For the text-containing cell, return its midpoint in [X, Y] coordinate format. 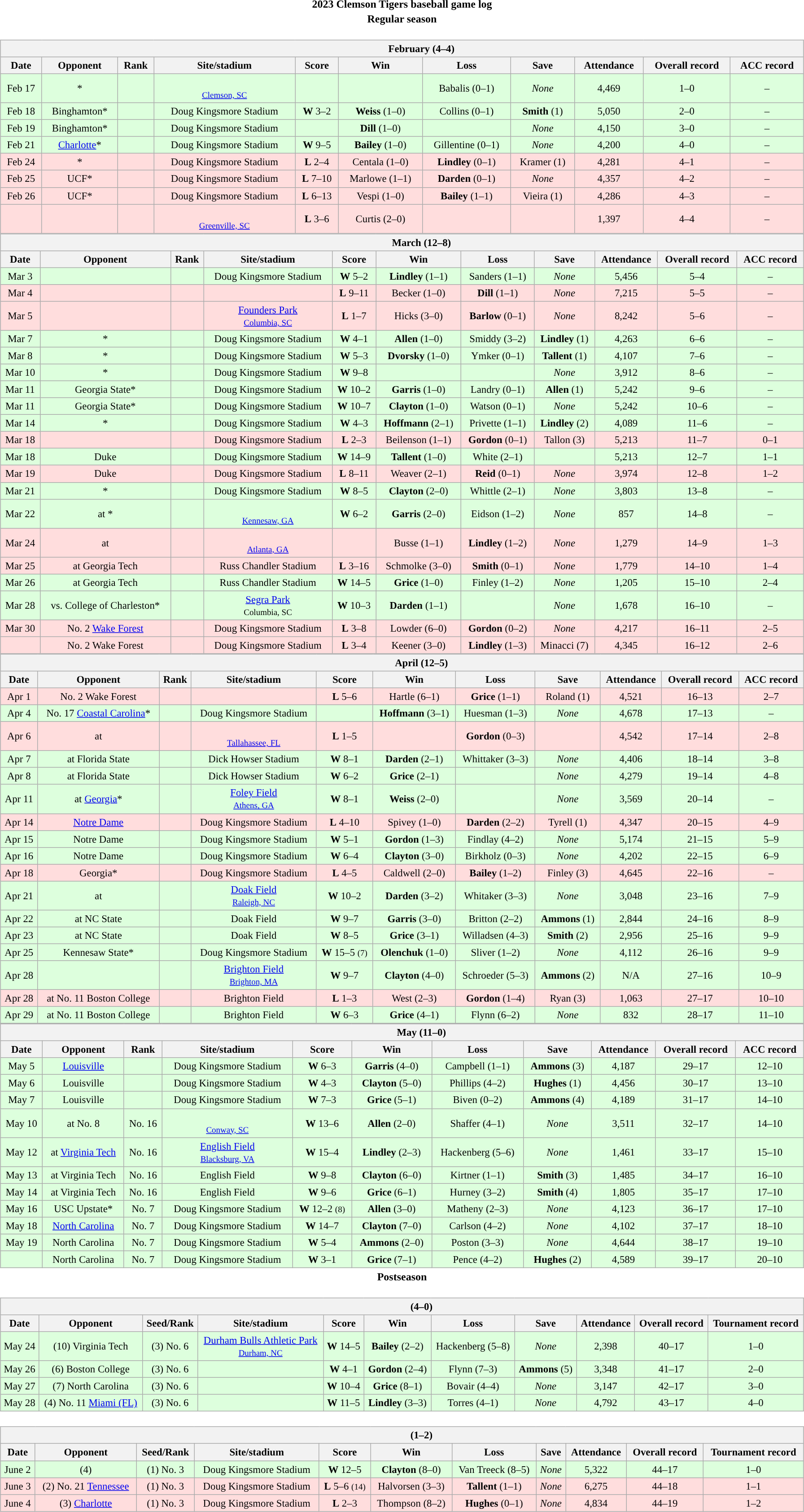
Apr 8 [19, 776]
30–17 [695, 1083]
Clayton (4–0) [415, 975]
vs. College of Charleston* [105, 605]
Ryan (3) [568, 998]
8–9 [771, 919]
Clayton (7–0) [392, 1226]
3,912 [626, 373]
Roland (1) [568, 696]
3,048 [631, 895]
Finley (1–2) [498, 582]
43–17 [671, 1403]
Mar 24 [20, 542]
Tallahassee, FL [254, 736]
Lindley (1–2) [498, 542]
at No. 8 [83, 1123]
(4) [86, 1469]
L 9–11 [354, 293]
4,347 [631, 822]
Ammons (1) [568, 919]
Biven (0–2) [477, 1100]
1,397 [609, 219]
Pence (4–2) [477, 1259]
1,485 [623, 1175]
Hughes (0–1) [494, 1503]
Doak FieldRaleigh, NC [254, 895]
4,834 [596, 1503]
February (4–4) [402, 48]
3–8 [771, 759]
April (12–5) [402, 663]
L 2–4 [317, 162]
Mar 28 [20, 605]
Garris (3–0) [415, 919]
Grice (5–1) [392, 1100]
May 24 [20, 1346]
26–16 [700, 952]
2–6 [770, 645]
Mar 5 [20, 316]
Garris (1–0) [419, 389]
4,263 [626, 339]
W 15–4 [322, 1152]
May 10 [22, 1123]
10–9 [771, 975]
28–17 [700, 1015]
L 3–4 [354, 645]
Darden (0–1) [467, 179]
L 4–10 [345, 822]
33–17 [695, 1152]
L 4–5 [345, 873]
19–14 [700, 776]
Feb 25 [21, 179]
Founders ParkColumbia, SC [268, 316]
Ammons (2) [568, 975]
L 3–6 [317, 219]
Sliver (1–2) [495, 952]
Gordon (1–4) [495, 998]
Kennesaw State* [99, 952]
May 28 [20, 1403]
3,569 [631, 799]
Whitaker (3–3) [495, 895]
4,406 [631, 759]
7–6 [697, 356]
Foley FieldAthens, GA [254, 799]
Grice (1–0) [419, 582]
Mar 4 [20, 293]
Tallon (3) [564, 440]
5–4 [697, 276]
Curtis (2–0) [380, 219]
38–17 [695, 1243]
25–16 [700, 936]
Apr 23 [19, 936]
Babalis (0–1) [467, 88]
3,348 [606, 1369]
Feb 17 [21, 88]
Tallent (1) [564, 356]
2–8 [771, 736]
1,678 [626, 605]
May 5 [22, 1066]
W 15–5 (7) [345, 952]
Mar 3 [20, 276]
Eidson (1–2) [498, 514]
Garris (4–0) [392, 1066]
W 11–5 [344, 1403]
6–6 [697, 339]
June 4 [18, 1503]
3,803 [626, 491]
4,644 [623, 1243]
Mar 22 [20, 514]
Apr 7 [19, 759]
(4–0) [402, 1306]
June 2 [18, 1469]
Britton (2–2) [495, 919]
4–8 [771, 776]
44–19 [665, 1503]
4,279 [631, 776]
Feb 26 [21, 196]
May 26 [20, 1369]
Clayton (8–0) [411, 1469]
35–17 [695, 1192]
May 27 [20, 1386]
Mar 10 [20, 373]
Flynn (7–3) [473, 1369]
Lindley (1) [564, 339]
Ammons (4) [557, 1100]
16–12 [697, 645]
Tyrell (1) [568, 822]
39–17 [695, 1259]
Gordon (0–1) [498, 440]
Whittaker (3–3) [495, 759]
May 7 [22, 1100]
4,542 [631, 736]
Grice (8–1) [398, 1386]
4,589 [623, 1259]
4,102 [623, 1226]
Allen (2–0) [392, 1123]
Grice (6–1) [392, 1192]
4,202 [631, 856]
Hurney (3–2) [477, 1192]
Grice (4–1) [415, 1015]
5–9 [771, 839]
Barlow (0–1) [498, 316]
Weiss (1–0) [380, 111]
4–1 [687, 162]
Hoffmann (3–1) [415, 713]
Sanders (1–1) [498, 276]
W 12–2 (8) [322, 1209]
Mar 21 [20, 491]
Hicks (3–0) [419, 316]
Darden (1–1) [419, 605]
1,279 [626, 542]
17–14 [700, 736]
Watson (0–1) [498, 406]
23–16 [700, 895]
May (11–0) [402, 1033]
Atlanta, GA [268, 542]
(1–2) [402, 1435]
7,215 [626, 293]
4,469 [609, 88]
22–16 [700, 873]
Apr 6 [19, 736]
(6) Boston College [91, 1369]
Vespi (1–0) [380, 196]
44–18 [665, 1486]
(10) Virginia Tech [91, 1346]
Clayton (6–0) [392, 1175]
L 3–16 [354, 566]
L 6–13 [317, 196]
Bailey (1–0) [380, 145]
L 5–6 (14) [345, 1486]
White (2–1) [498, 457]
W 10–3 [354, 605]
5–6 [697, 316]
Charlotte* [80, 145]
4–3 [687, 196]
4,123 [623, 1209]
24–16 [700, 919]
Caldwell (2–0) [415, 873]
Shaffer (4–1) [477, 1123]
19–10 [770, 1243]
Feb 18 [21, 111]
L 1–3 [345, 998]
W 5–3 [354, 356]
June 3 [18, 1486]
12–8 [697, 474]
Tallent (1–0) [419, 457]
13–8 [697, 491]
Schmolke (3–0) [419, 566]
W 6–4 [345, 856]
2–5 [770, 629]
Becker (1–0) [419, 293]
Whittle (2–1) [498, 491]
Hughes (2) [557, 1259]
Apr 11 [19, 799]
4,456 [623, 1083]
L 3–8 [354, 629]
W 9–5 [317, 145]
4,112 [631, 952]
Apr 15 [19, 839]
Smith (3) [557, 1175]
1,461 [623, 1152]
L 5–6 [345, 696]
4,286 [609, 196]
Apr 18 [19, 873]
West (2–3) [415, 998]
5,322 [596, 1469]
6,275 [596, 1486]
Allen (1) [564, 389]
2,956 [631, 936]
Clemson, SC [224, 88]
Gordon (0–3) [495, 736]
W 5–4 [322, 1243]
8–6 [697, 373]
W 13–6 [322, 1123]
Mar 8 [20, 356]
1–4 [770, 566]
31–17 [695, 1100]
Smiddy (3–2) [498, 339]
14–8 [697, 514]
W 9–6 [322, 1192]
Van Treeck (8–5) [494, 1469]
16–13 [700, 696]
4,189 [623, 1100]
10–6 [697, 406]
Willadsen (4–3) [495, 936]
(4) No. 11 Miami (FL) [91, 1403]
3,147 [606, 1386]
1,063 [631, 998]
5–5 [697, 293]
Dvorsky (1–0) [419, 356]
Apr 4 [19, 713]
Keener (3–0) [419, 645]
L 1–5 [345, 736]
2,398 [606, 1346]
41–17 [671, 1369]
W 5–1 [345, 839]
Beilenson (1–1) [419, 440]
Apr 25 [19, 952]
1,205 [626, 582]
N/A [631, 975]
4,357 [609, 179]
18–14 [700, 759]
Olenchuk (1–0) [415, 952]
Garris (2–0) [419, 514]
Feb 19 [21, 128]
36–17 [695, 1209]
May 18 [22, 1226]
9–6 [697, 389]
Mar 7 [20, 339]
2,844 [631, 919]
Feb 24 [21, 162]
Bailey (2–2) [398, 1346]
Clayton (2–0) [419, 491]
44–17 [665, 1469]
4,645 [631, 873]
4–4 [687, 219]
Clayton (5–0) [392, 1083]
L 7–10 [317, 179]
34–17 [695, 1175]
Conway, SC [227, 1123]
Ymker (0–1) [498, 356]
4,521 [631, 696]
0–1 [770, 440]
W 5–2 [354, 276]
Vieira (1) [543, 196]
Tallent (1–1) [494, 1486]
Darden (2–2) [495, 822]
Busse (1–1) [419, 542]
at * [105, 514]
Spivey (1–0) [415, 822]
8,242 [626, 316]
Apr 22 [19, 919]
4,187 [623, 1066]
Apr 21 [19, 895]
Flynn (6–2) [495, 1015]
3,511 [623, 1123]
Hackenberg (5–8) [473, 1346]
Ammons (2–0) [392, 1243]
Ammons (3) [557, 1066]
1,779 [626, 566]
No. 17 Coastal Carolina* [99, 713]
21–15 [700, 839]
5,456 [626, 276]
4,150 [609, 128]
L 8–11 [354, 474]
(2) No. 21 Tennessee [86, 1486]
Kirtner (1–1) [477, 1175]
5,050 [609, 111]
Lindley (1–1) [419, 276]
857 [626, 514]
Collins (0–1) [467, 111]
Hoffmann (2–1) [419, 423]
Landry (0–1) [498, 389]
Clayton (1–0) [419, 406]
17–13 [700, 713]
W 10–4 [344, 1386]
11–7 [697, 440]
Bovair (4–4) [473, 1386]
Reid (0–1) [498, 474]
Lowder (6–0) [419, 629]
29–17 [695, 1066]
Thompson (8–2) [411, 1503]
27–17 [700, 998]
20–15 [700, 822]
4,089 [626, 423]
4,345 [626, 645]
Gordon (1–3) [415, 839]
L 1–7 [354, 316]
Carlson (4–2) [477, 1226]
Mar 25 [20, 566]
Lindley (2) [564, 423]
27–16 [700, 975]
May 16 [22, 1209]
4,678 [631, 713]
Grice (7–1) [392, 1259]
W 14–7 [322, 1226]
W 3–1 [322, 1259]
12–7 [697, 457]
Findlay (4–2) [495, 839]
Darden (2–1) [415, 759]
20–10 [770, 1259]
May 14 [22, 1192]
Hackenberg (5–6) [477, 1152]
Apr 14 [19, 822]
May 6 [22, 1083]
W 12–5 [345, 1469]
Lindley (3–3) [398, 1403]
4–9 [771, 822]
March (12–8) [402, 242]
37–17 [695, 1226]
16–11 [697, 629]
Lindley (2–3) [392, 1152]
40–17 [671, 1346]
5,174 [631, 839]
Phillips (4–2) [477, 1083]
Grice (2–1) [415, 776]
(3) Charlotte [86, 1503]
20–14 [700, 799]
Ammons (5) [546, 1369]
Allen (3–0) [392, 1209]
Lindley (0–1) [467, 162]
4,281 [609, 162]
Greenville, SC [224, 219]
Apr 1 [19, 696]
Bailey (1–2) [495, 873]
Apr 29 [19, 1015]
Hughes (1) [557, 1083]
14–9 [697, 542]
Smith (0–1) [498, 566]
Torres (4–1) [473, 1403]
May 12 [22, 1152]
1,805 [623, 1192]
12–10 [770, 1066]
3,974 [626, 474]
Allen (1–0) [419, 339]
at Georgia* [99, 799]
Dill (1–0) [380, 128]
Halvorsen (3–3) [411, 1486]
2–4 [770, 582]
2–7 [771, 696]
Kramer (1) [543, 162]
W 10–7 [354, 406]
Poston (3–3) [477, 1243]
Kennesaw, GA [268, 514]
Smith (1) [543, 111]
May 13 [22, 1175]
Grice (1–1) [495, 696]
Schroeder (5–3) [495, 975]
May 19 [22, 1243]
Centala (1–0) [380, 162]
Minacci (7) [564, 645]
W 14–9 [354, 457]
Smith (2) [568, 936]
Smith (4) [557, 1192]
Bailey (1–1) [467, 196]
4,107 [626, 356]
Apr 16 [19, 856]
USC Upstate* [83, 1209]
32–17 [695, 1123]
Mar 26 [20, 582]
Hartle (6–1) [415, 696]
Gordon (0–2) [498, 629]
Gordon (2–4) [398, 1369]
Matheny (2–3) [477, 1209]
Birkholz (0–3) [495, 856]
Huesman (1–3) [495, 713]
Campbell (1–1) [477, 1066]
10–10 [771, 998]
Segra ParkColumbia, SC [268, 605]
Feb 21 [21, 145]
4–2 [687, 179]
Finley (3) [568, 873]
11–6 [697, 423]
W 7–3 [322, 1100]
6–9 [771, 856]
Darden (3–2) [415, 895]
Durham Bulls Athletic ParkDurham, NC [260, 1346]
4,217 [626, 629]
Dill (1–1) [498, 293]
4,792 [606, 1403]
Georgia* [99, 873]
Clayton (3–0) [415, 856]
W 3–2 [317, 111]
832 [631, 1015]
Gillentine (0–1) [467, 145]
42–17 [671, 1386]
1–3 [770, 542]
Weaver (2–1) [419, 474]
Mar 19 [20, 474]
13–10 [770, 1083]
4,200 [609, 145]
Mar 30 [20, 629]
Lindley (1–3) [498, 645]
18–10 [770, 1226]
22–15 [700, 856]
Marlowe (1–1) [380, 179]
(7) North Carolina [91, 1386]
Grice (3–1) [415, 936]
Brighton FieldBrighton, MA [254, 975]
Mar 14 [20, 423]
Privette (1–1) [498, 423]
11–10 [771, 1015]
Weiss (2–0) [415, 799]
7–9 [771, 895]
English FieldBlacksburg, VA [227, 1152]
